Output the [X, Y] coordinate of the center of the cell containing the given text.  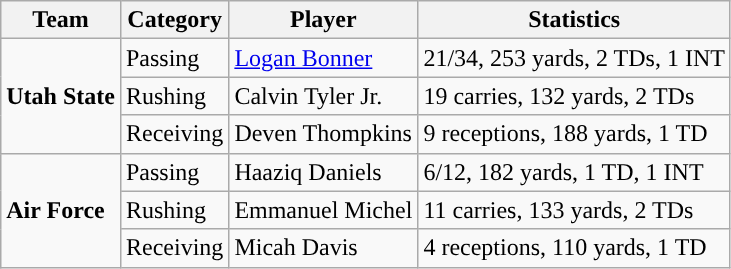
Team [61, 20]
Air Force [61, 210]
4 receptions, 110 yards, 1 TD [574, 248]
Player [324, 20]
21/34, 253 yards, 2 TDs, 1 INT [574, 58]
Logan Bonner [324, 58]
Deven Thompkins [324, 134]
19 carries, 132 yards, 2 TDs [574, 96]
Statistics [574, 20]
Emmanuel Michel [324, 210]
Haaziq Daniels [324, 172]
Calvin Tyler Jr. [324, 96]
Micah Davis [324, 248]
11 carries, 133 yards, 2 TDs [574, 210]
6/12, 182 yards, 1 TD, 1 INT [574, 172]
Utah State [61, 96]
9 receptions, 188 yards, 1 TD [574, 134]
Category [174, 20]
